Provide the [X, Y] coordinate of the cell's center where the given text is located.  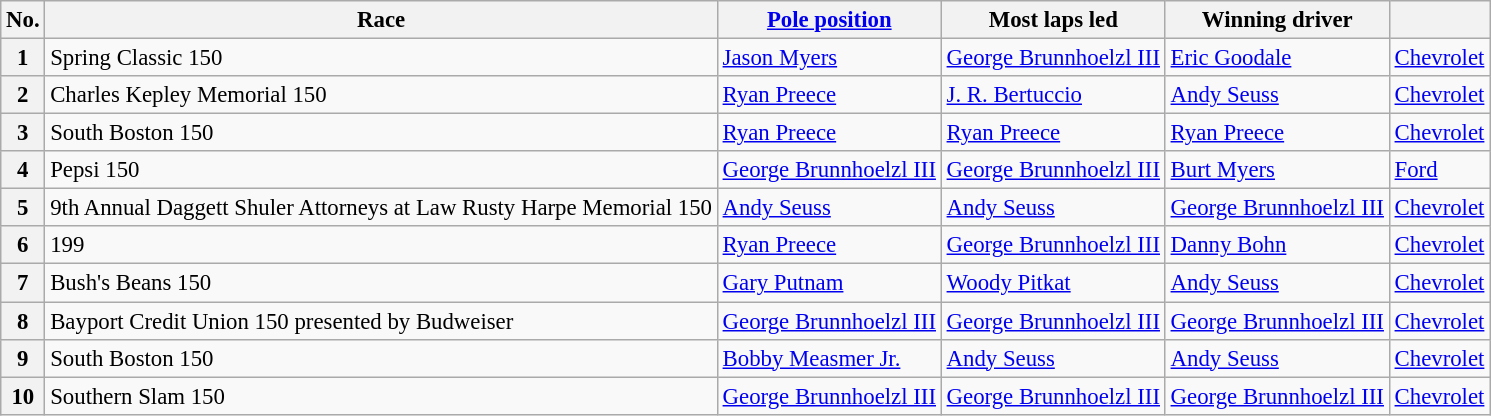
Bayport Credit Union 150 presented by Budweiser [381, 321]
Southern Slam 150 [381, 396]
7 [23, 283]
Pole position [829, 20]
5 [23, 208]
8 [23, 321]
Burt Myers [1277, 170]
3 [23, 133]
Race [381, 20]
6 [23, 245]
Pepsi 150 [381, 170]
Eric Goodale [1277, 58]
Woody Pitkat [1053, 283]
9 [23, 358]
No. [23, 20]
Most laps led [1053, 20]
Gary Putnam [829, 283]
Bobby Measmer Jr. [829, 358]
Jason Myers [829, 58]
1 [23, 58]
10 [23, 396]
Ford [1439, 170]
2 [23, 95]
199 [381, 245]
9th Annual Daggett Shuler Attorneys at Law Rusty Harpe Memorial 150 [381, 208]
4 [23, 170]
Charles Kepley Memorial 150 [381, 95]
J. R. Bertuccio [1053, 95]
Bush's Beans 150 [381, 283]
Danny Bohn [1277, 245]
Spring Classic 150 [381, 58]
Winning driver [1277, 20]
